Extract the [x, y] coordinate from the center of the cell holding the provided text.  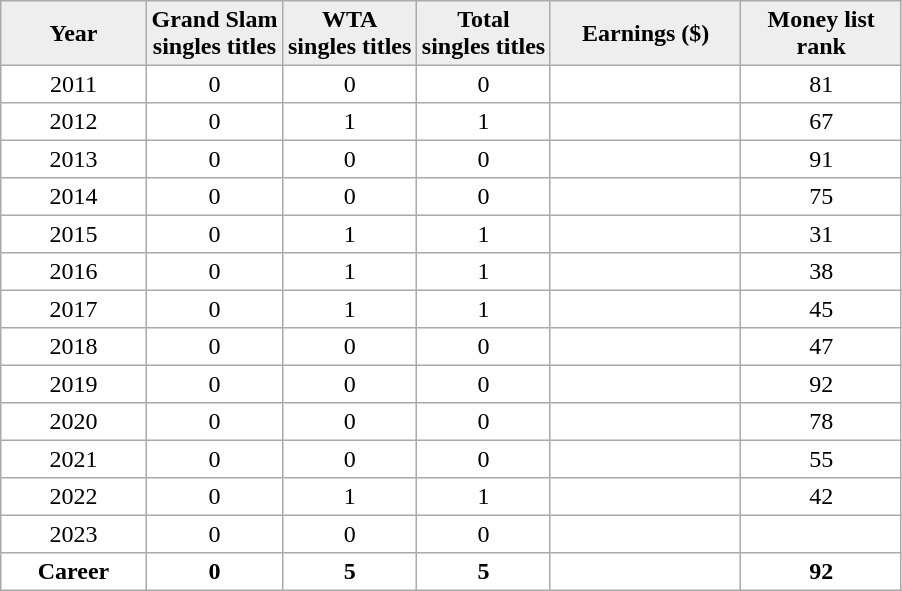
2020 [74, 422]
38 [821, 272]
78 [821, 422]
75 [821, 197]
Career [74, 572]
Totalsingles titles [484, 33]
67 [821, 122]
Earnings ($) [645, 33]
Year [74, 33]
Grand Slamsingles titles [214, 33]
2012 [74, 122]
47 [821, 347]
45 [821, 309]
2014 [74, 197]
2021 [74, 459]
31 [821, 234]
2016 [74, 272]
2022 [74, 497]
81 [821, 84]
91 [821, 159]
2019 [74, 384]
2017 [74, 309]
WTA singles titles [350, 33]
2023 [74, 534]
2011 [74, 84]
2018 [74, 347]
Money list rank [821, 33]
2013 [74, 159]
55 [821, 459]
2015 [74, 234]
42 [821, 497]
